Identify which cell holds the provided text, then report its [x, y] central coordinate. 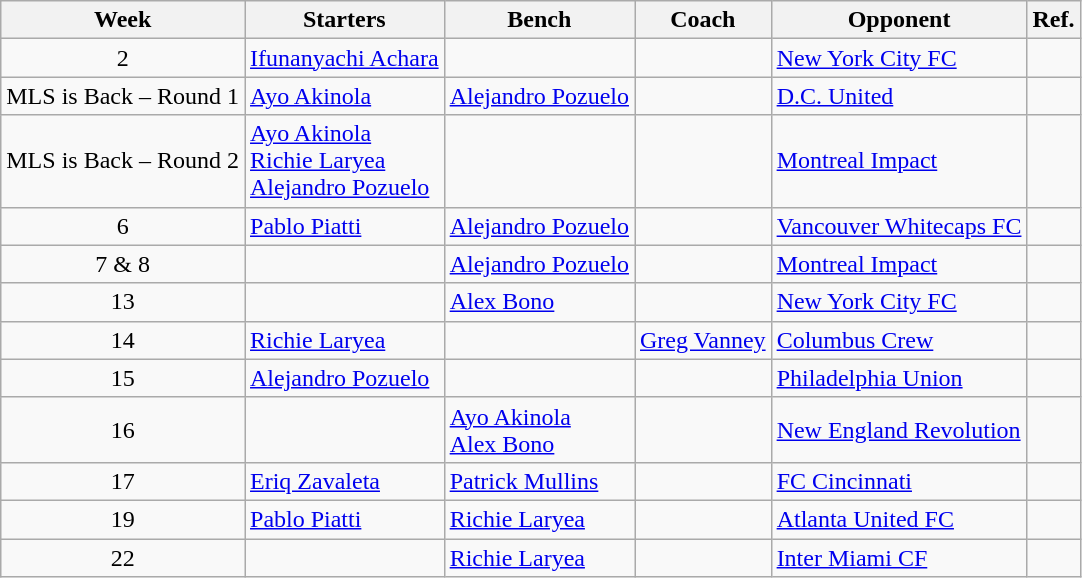
Patrick Mullins [539, 481]
2 [123, 58]
Ayo Akinola [344, 96]
FC Cincinnati [899, 481]
Inter Miami CF [899, 557]
14 [123, 340]
Atlanta United FC [899, 519]
Philadelphia Union [899, 378]
6 [123, 226]
Ifunanyachi Achara [344, 58]
MLS is Back – Round 2 [123, 161]
Eriq Zavaleta [344, 481]
19 [123, 519]
New England Revolution [899, 430]
Ayo Akinola Alex Bono [539, 430]
15 [123, 378]
Starters [344, 20]
Ayo Akinola Richie Laryea Alejandro Pozuelo [344, 161]
Bench [539, 20]
Week [123, 20]
Coach [702, 20]
16 [123, 430]
7 & 8 [123, 264]
Ref. [1054, 20]
Greg Vanney [702, 340]
Columbus Crew [899, 340]
Vancouver Whitecaps FC [899, 226]
13 [123, 302]
MLS is Back – Round 1 [123, 96]
17 [123, 481]
Opponent [899, 20]
Alex Bono [539, 302]
D.C. United [899, 96]
22 [123, 557]
